Provide the [x, y] coordinate of the cell's center where the given text is located.  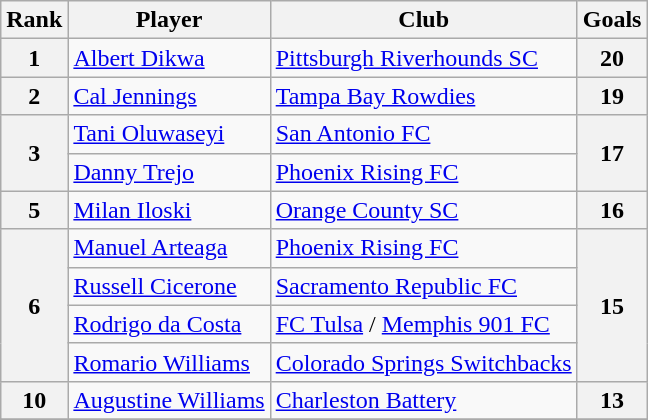
Colorado Springs Switchbacks [424, 362]
5 [34, 210]
Danny Trejo [169, 172]
Pittsburgh Riverhounds SC [424, 58]
Sacramento Republic FC [424, 286]
Tani Oluwaseyi [169, 134]
Goals [612, 20]
Milan Iloski [169, 210]
20 [612, 58]
Manuel Arteaga [169, 248]
Club [424, 20]
6 [34, 305]
Russell Cicerone [169, 286]
16 [612, 210]
Rodrigo da Costa [169, 324]
Orange County SC [424, 210]
15 [612, 305]
Charleston Battery [424, 400]
Albert Dikwa [169, 58]
Romario Williams [169, 362]
2 [34, 96]
3 [34, 153]
10 [34, 400]
San Antonio FC [424, 134]
FC Tulsa / Memphis 901 FC [424, 324]
19 [612, 96]
Tampa Bay Rowdies [424, 96]
1 [34, 58]
Augustine Williams [169, 400]
Player [169, 20]
Cal Jennings [169, 96]
13 [612, 400]
17 [612, 153]
Rank [34, 20]
